For the text-containing cell, return its midpoint in (X, Y) coordinate format. 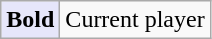
Bold (30, 20)
Current player (135, 20)
